Capture the cell that displays the provided text and extract its [x, y] central coordinate. 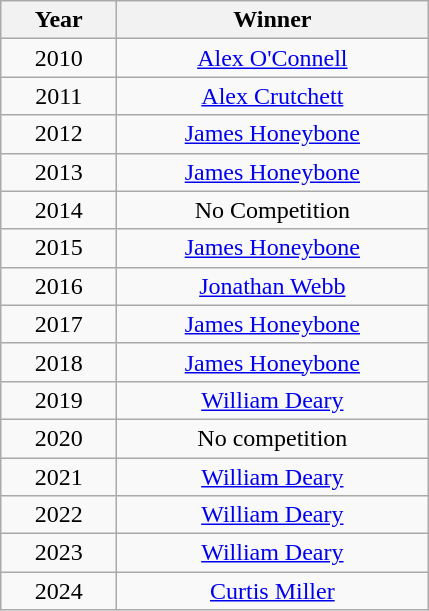
2023 [59, 553]
2017 [59, 324]
Year [59, 20]
2013 [59, 172]
2016 [59, 286]
Alex O'Connell [272, 58]
2010 [59, 58]
2012 [59, 134]
2022 [59, 515]
Curtis Miller [272, 591]
2024 [59, 591]
Alex Crutchett [272, 96]
2021 [59, 477]
2018 [59, 362]
Jonathan Webb [272, 286]
2015 [59, 248]
No competition [272, 438]
No Competition [272, 210]
Winner [272, 20]
2020 [59, 438]
2011 [59, 96]
2019 [59, 400]
2014 [59, 210]
